For the text-containing cell, return its midpoint in (x, y) coordinate format. 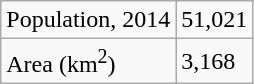
Area (km2) (88, 62)
51,021 (214, 20)
3,168 (214, 62)
Population, 2014 (88, 20)
